Output the (x, y) coordinate of the center of the cell containing the given text.  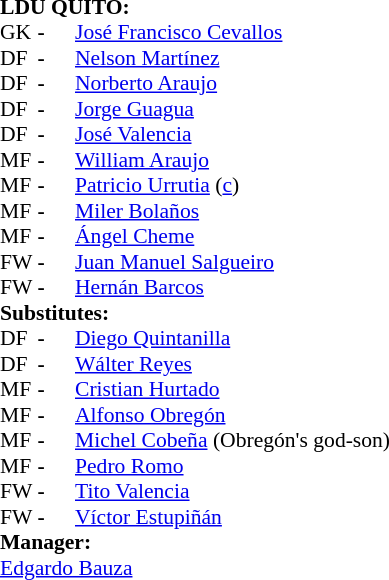
GK (19, 33)
